Return [x, y] of the center of cell containing provided text 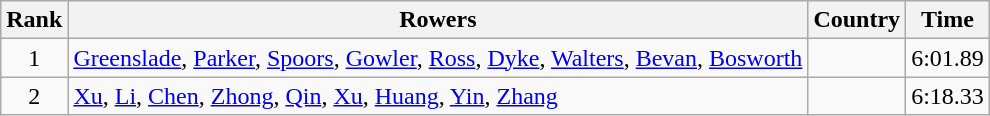
Rank [34, 20]
6:01.89 [948, 58]
6:18.33 [948, 96]
2 [34, 96]
Rowers [438, 20]
Country [857, 20]
Time [948, 20]
1 [34, 58]
Greenslade, Parker, Spoors, Gowler, Ross, Dyke, Walters, Bevan, Bosworth [438, 58]
Xu, Li, Chen, Zhong, Qin, Xu, Huang, Yin, Zhang [438, 96]
